Return [X, Y] of the center of cell containing provided text 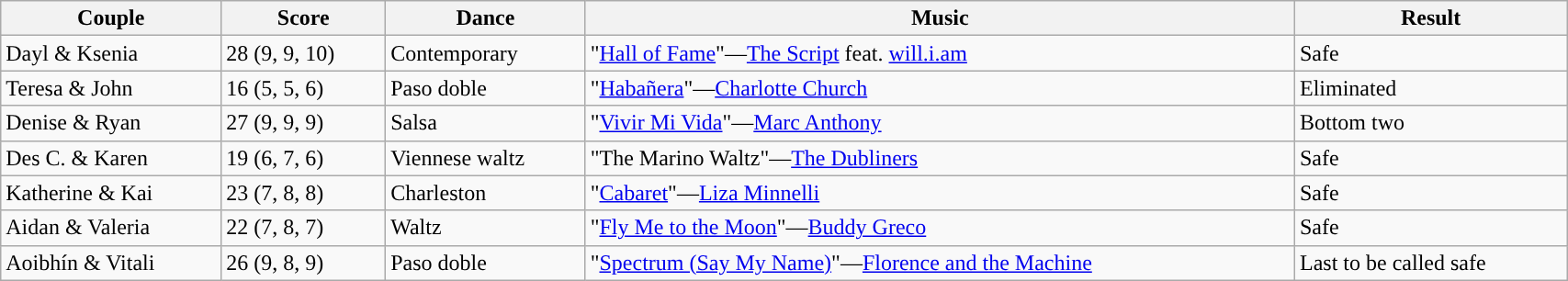
Result [1430, 18]
"Hall of Fame"—The Script feat. will.i.am [940, 53]
27 (9, 9, 9) [303, 123]
"Cabaret"—Liza Minnelli [940, 193]
22 (7, 8, 7) [303, 228]
Des C. & Karen [111, 158]
Salsa [485, 123]
"Vivir Mi Vida"—Marc Anthony [940, 123]
"The Marino Waltz"—The Dubliners [940, 158]
Denise & Ryan [111, 123]
Katherine & Kai [111, 193]
"Fly Me to the Moon"—Buddy Greco [940, 228]
Bottom two [1430, 123]
Waltz [485, 228]
Charleston [485, 193]
Dance [485, 18]
Aidan & Valeria [111, 228]
Couple [111, 18]
26 (9, 8, 9) [303, 263]
Music [940, 18]
19 (6, 7, 6) [303, 158]
Contemporary [485, 53]
"Habañera"—Charlotte Church [940, 88]
Teresa & John [111, 88]
Last to be called safe [1430, 263]
Viennese waltz [485, 158]
23 (7, 8, 8) [303, 193]
28 (9, 9, 10) [303, 53]
"Spectrum (Say My Name)"—Florence and the Machine [940, 263]
Score [303, 18]
Aoibhín & Vitali [111, 263]
16 (5, 5, 6) [303, 88]
Eliminated [1430, 88]
Dayl & Ksenia [111, 53]
